Scan for the cell matching the given text and deliver its (X, Y) coordinate at center. 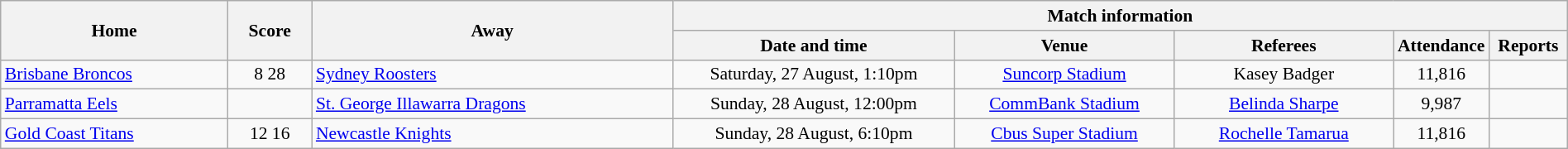
Sydney Roosters (493, 74)
Cbus Super Stadium (1064, 134)
Away (493, 30)
Rochelle Tamarua (1284, 134)
12 16 (270, 134)
Gold Coast Titans (114, 134)
Sunday, 28 August, 12:00pm (814, 104)
Sunday, 28 August, 6:10pm (814, 134)
Referees (1284, 46)
CommBank Stadium (1064, 104)
Brisbane Broncos (114, 74)
Date and time (814, 46)
Attendance (1441, 46)
Match information (1120, 16)
Kasey Badger (1284, 74)
8 28 (270, 74)
Belinda Sharpe (1284, 104)
9,987 (1441, 104)
Newcastle Knights (493, 134)
Suncorp Stadium (1064, 74)
Venue (1064, 46)
Parramatta Eels (114, 104)
Score (270, 30)
Reports (1528, 46)
Saturday, 27 August, 1:10pm (814, 74)
St. George Illawarra Dragons (493, 104)
Home (114, 30)
